Return the [X, Y] coordinate for the center point of the cell that contains the specified text.  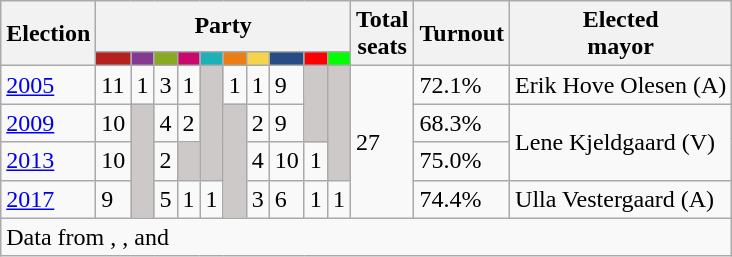
68.3% [462, 123]
Ulla Vestergaard (A) [621, 199]
Totalseats [382, 34]
74.4% [462, 199]
27 [382, 142]
2009 [48, 123]
Party [224, 26]
11 [114, 85]
6 [286, 199]
Election [48, 34]
5 [166, 199]
2013 [48, 161]
75.0% [462, 161]
72.1% [462, 85]
Erik Hove Olesen (A) [621, 85]
Data from , , and [366, 237]
Turnout [462, 34]
2005 [48, 85]
2017 [48, 199]
Electedmayor [621, 34]
Lene Kjeldgaard (V) [621, 142]
